Determine the [x, y] coordinate at the center of the cell enclosing the given text.  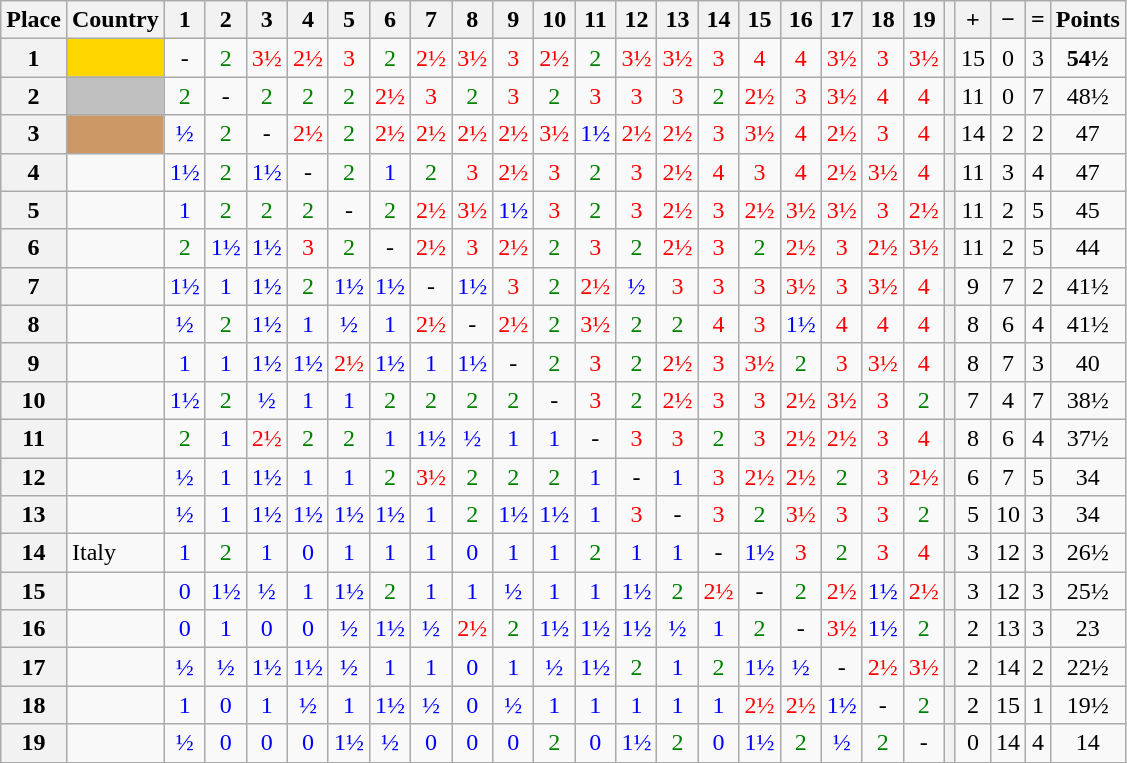
25½ [1088, 591]
= [1038, 20]
23 [1088, 629]
48½ [1088, 96]
40 [1088, 362]
54½ [1088, 58]
26½ [1088, 553]
37½ [1088, 438]
Points [1088, 20]
− [1008, 20]
Place [34, 20]
45 [1088, 210]
44 [1088, 248]
38½ [1088, 400]
19½ [1088, 705]
Italy [115, 553]
Country [115, 20]
22½ [1088, 667]
+ [972, 20]
